Scan for the cell matching the given text and deliver its (x, y) coordinate at center. 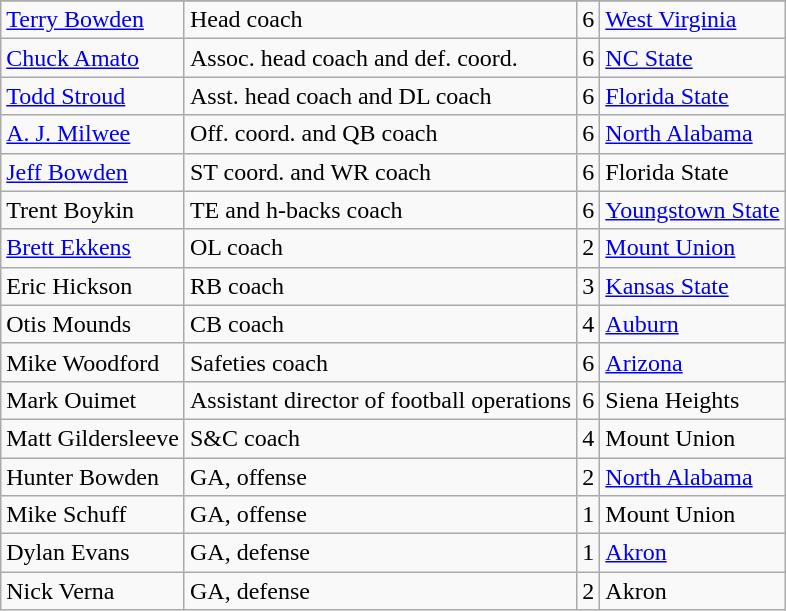
Chuck Amato (93, 58)
Eric Hickson (93, 286)
Head coach (380, 20)
West Virginia (692, 20)
CB coach (380, 324)
Off. coord. and QB coach (380, 134)
TE and h-backs coach (380, 210)
3 (588, 286)
Jeff Bowden (93, 172)
Nick Verna (93, 591)
Otis Mounds (93, 324)
ST coord. and WR coach (380, 172)
Arizona (692, 362)
Hunter Bowden (93, 477)
Siena Heights (692, 400)
OL coach (380, 248)
Mark Ouimet (93, 400)
Assistant director of football operations (380, 400)
Mike Schuff (93, 515)
Auburn (692, 324)
Matt Gildersleeve (93, 438)
Brett Ekkens (93, 248)
Trent Boykin (93, 210)
Youngstown State (692, 210)
Safeties coach (380, 362)
Dylan Evans (93, 553)
S&C coach (380, 438)
Asst. head coach and DL coach (380, 96)
Kansas State (692, 286)
Mike Woodford (93, 362)
Terry Bowden (93, 20)
NC State (692, 58)
RB coach (380, 286)
A. J. Milwee (93, 134)
Assoc. head coach and def. coord. (380, 58)
Todd Stroud (93, 96)
